Provide the [x, y] coordinate of the cell's center where the given text is located.  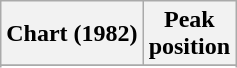
Peakposition [189, 34]
Chart (1982) [72, 34]
